Detect which cell encompasses the target text, then output its (X, Y) center coordinate. 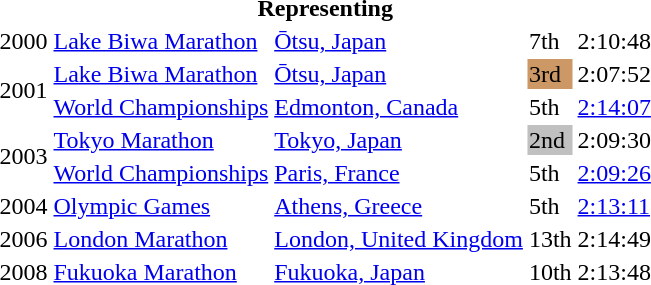
13th (550, 239)
Tokyo, Japan (399, 140)
Athens, Greece (399, 206)
2nd (550, 140)
7th (550, 41)
Tokyo Marathon (161, 140)
3rd (550, 74)
London Marathon (161, 239)
Edmonton, Canada (399, 107)
Paris, France (399, 173)
Olympic Games (161, 206)
London, United Kingdom (399, 239)
